Detect which cell encompasses the target text, then output its (X, Y) center coordinate. 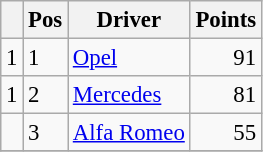
Pos (46, 20)
3 (46, 133)
Alfa Romeo (130, 133)
Driver (130, 20)
2 (46, 95)
Mercedes (130, 95)
Opel (130, 58)
55 (226, 133)
91 (226, 58)
81 (226, 95)
Points (226, 20)
